Determine the (X, Y) coordinate at the center of the cell enclosing the given text.  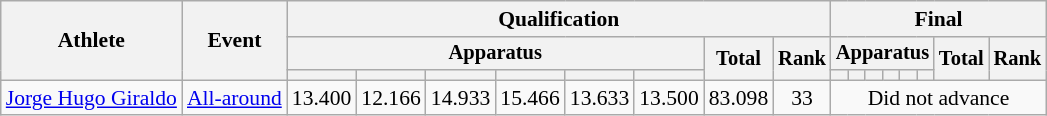
Final (938, 19)
13.400 (322, 98)
Athlete (92, 40)
15.466 (530, 98)
12.166 (390, 98)
Event (234, 40)
13.500 (668, 98)
33 (802, 98)
14.933 (460, 98)
All-around (234, 98)
83.098 (738, 98)
13.633 (600, 98)
Did not advance (938, 98)
Qualification (559, 19)
Jorge Hugo Giraldo (92, 98)
